Extract the [X, Y] coordinate from the center of the cell holding the provided text.  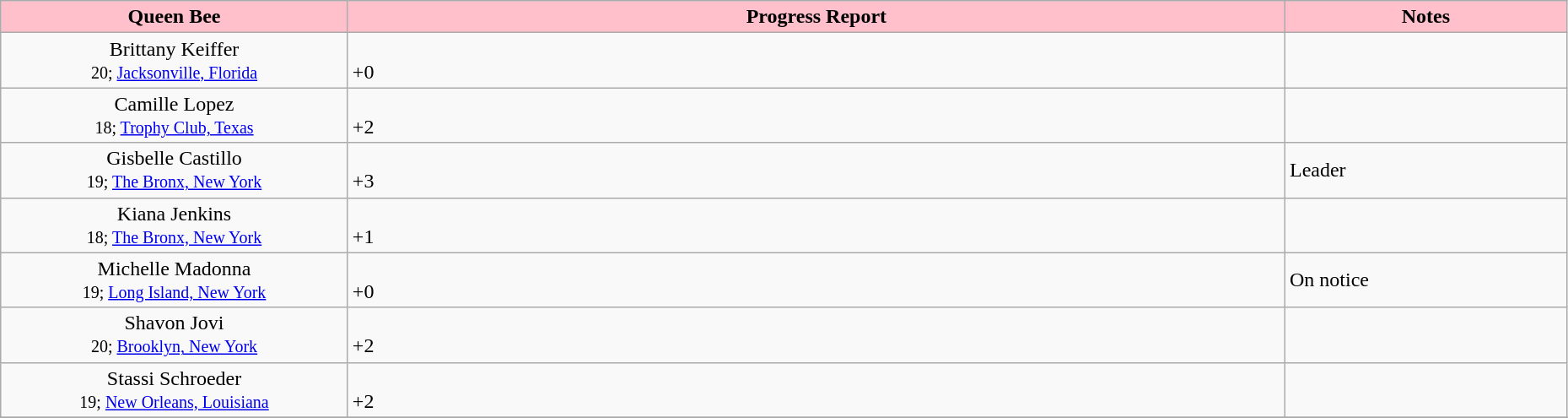
Camille Lopez18; Trophy Club, Texas [175, 115]
Brittany Keiffer20; Jacksonville, Florida [175, 61]
Progress Report [816, 17]
Queen Bee [175, 17]
Stassi Schroeder19; New Orleans, Louisiana [175, 390]
Leader [1425, 171]
Kiana Jenkins18; The Bronx, New York [175, 225]
On notice [1425, 280]
Michelle Madonna19; Long Island, New York [175, 280]
Notes [1425, 17]
+1 [816, 225]
Shavon Jovi20; Brooklyn, New York [175, 334]
+3 [816, 171]
Gisbelle Castillo19; The Bronx, New York [175, 171]
